Identify which cell holds the provided text, then report its [x, y] central coordinate. 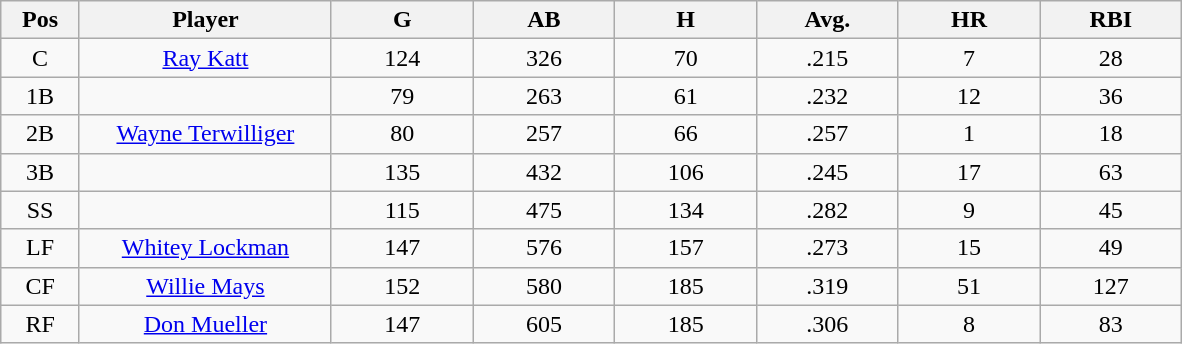
576 [544, 248]
83 [1111, 324]
C [40, 58]
Pos [40, 20]
SS [40, 210]
135 [402, 172]
49 [1111, 248]
Avg. [828, 20]
12 [969, 96]
326 [544, 58]
AB [544, 20]
Wayne Terwilliger [205, 134]
9 [969, 210]
80 [402, 134]
.232 [828, 96]
8 [969, 324]
Whitey Lockman [205, 248]
66 [686, 134]
.257 [828, 134]
17 [969, 172]
152 [402, 286]
70 [686, 58]
RBI [1111, 20]
605 [544, 324]
127 [1111, 286]
36 [1111, 96]
257 [544, 134]
475 [544, 210]
7 [969, 58]
RF [40, 324]
45 [1111, 210]
263 [544, 96]
115 [402, 210]
580 [544, 286]
1 [969, 134]
134 [686, 210]
Player [205, 20]
106 [686, 172]
HR [969, 20]
124 [402, 58]
432 [544, 172]
H [686, 20]
LF [40, 248]
63 [1111, 172]
Willie Mays [205, 286]
1B [40, 96]
CF [40, 286]
.282 [828, 210]
15 [969, 248]
Don Mueller [205, 324]
.273 [828, 248]
.215 [828, 58]
51 [969, 286]
2B [40, 134]
61 [686, 96]
.319 [828, 286]
.245 [828, 172]
28 [1111, 58]
79 [402, 96]
.306 [828, 324]
Ray Katt [205, 58]
3B [40, 172]
18 [1111, 134]
157 [686, 248]
G [402, 20]
